Return (x, y) of the center of cell containing provided text 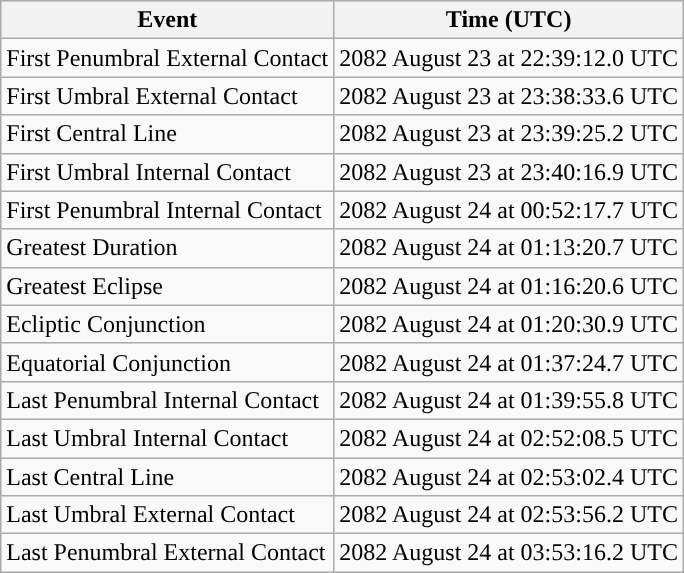
2082 August 24 at 01:16:20.6 UTC (509, 286)
2082 August 24 at 01:20:30.9 UTC (509, 324)
2082 August 24 at 01:39:55.8 UTC (509, 400)
2082 August 24 at 01:37:24.7 UTC (509, 362)
2082 August 23 at 23:38:33.6 UTC (509, 96)
Last Penumbral External Contact (168, 553)
Last Central Line (168, 477)
First Penumbral External Contact (168, 58)
First Penumbral Internal Contact (168, 210)
First Umbral External Contact (168, 96)
2082 August 23 at 22:39:12.0 UTC (509, 58)
2082 August 24 at 03:53:16.2 UTC (509, 553)
Last Umbral External Contact (168, 515)
2082 August 24 at 02:53:56.2 UTC (509, 515)
Ecliptic Conjunction (168, 324)
First Central Line (168, 134)
Equatorial Conjunction (168, 362)
First Umbral Internal Contact (168, 172)
Time (UTC) (509, 20)
2082 August 23 at 23:40:16.9 UTC (509, 172)
Greatest Eclipse (168, 286)
2082 August 23 at 23:39:25.2 UTC (509, 134)
2082 August 24 at 00:52:17.7 UTC (509, 210)
2082 August 24 at 01:13:20.7 UTC (509, 248)
Greatest Duration (168, 248)
2082 August 24 at 02:52:08.5 UTC (509, 438)
2082 August 24 at 02:53:02.4 UTC (509, 477)
Event (168, 20)
Last Umbral Internal Contact (168, 438)
Last Penumbral Internal Contact (168, 400)
